For the text-containing cell, return its midpoint in [X, Y] coordinate format. 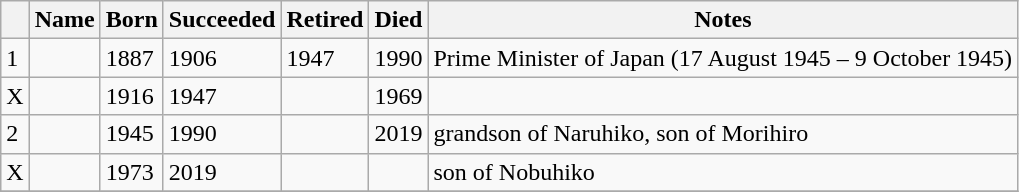
Born [132, 20]
Name [64, 20]
Died [398, 20]
son of Nobuhiko [723, 172]
1 [15, 58]
Prime Minister of Japan (17 August 1945 – 9 October 1945) [723, 58]
Succeeded [222, 20]
Retired [325, 20]
grandson of Naruhiko, son of Morihiro [723, 134]
1969 [398, 96]
1945 [132, 134]
1973 [132, 172]
1887 [132, 58]
1916 [132, 96]
1906 [222, 58]
2 [15, 134]
Notes [723, 20]
